Return (X, Y) of the center of cell containing provided text 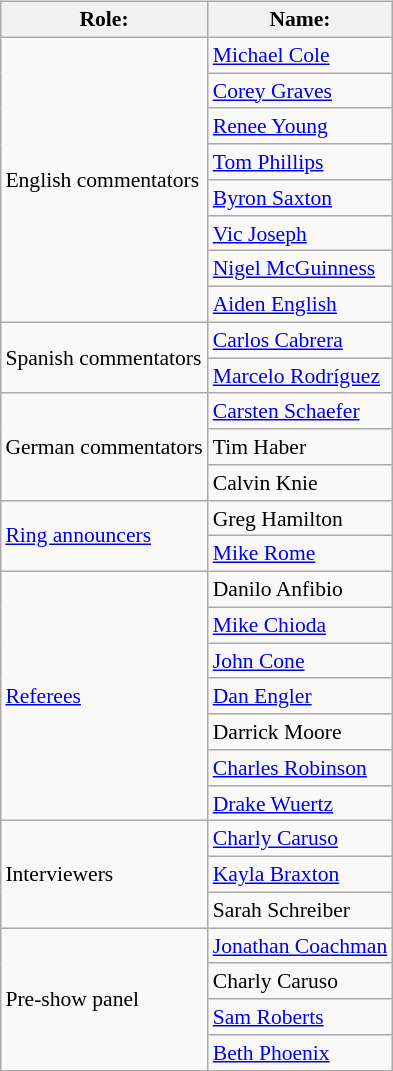
Ring announcers (104, 536)
Nigel McGuinness (300, 269)
Spanish commentators (104, 358)
Carsten Schaefer (300, 411)
Byron Saxton (300, 198)
German commentators (104, 446)
Tom Phillips (300, 162)
Marcelo Rodríguez (300, 376)
Aiden English (300, 305)
Greg Hamilton (300, 518)
Corey Graves (300, 91)
Tim Haber (300, 447)
Sam Roberts (300, 1017)
Michael Cole (300, 55)
Drake Wuertz (300, 803)
Renee Young (300, 126)
Calvin Knie (300, 483)
Danilo Anfibio (300, 590)
Sarah Schreiber (300, 910)
Dan Engler (300, 696)
Referees (104, 696)
Interviewers (104, 874)
English commentators (104, 180)
Pre-show panel (104, 999)
Kayla Braxton (300, 875)
Role: (104, 20)
Mike Rome (300, 554)
Carlos Cabrera (300, 340)
Mike Chioda (300, 625)
Name: (300, 20)
Beth Phoenix (300, 1053)
Jonathan Coachman (300, 946)
Darrick Moore (300, 732)
Vic Joseph (300, 233)
Charles Robinson (300, 768)
John Cone (300, 661)
